Locate the cell with the specified text and output its [X, Y] center coordinate. 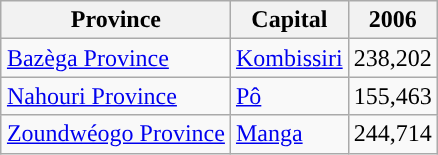
Pô [289, 96]
Nahouri Province [116, 96]
Province [116, 20]
2006 [392, 20]
Zoundwéogo Province [116, 134]
Kombissiri [289, 58]
244,714 [392, 134]
Bazèga Province [116, 58]
Manga [289, 134]
155,463 [392, 96]
Capital [289, 20]
238,202 [392, 58]
